Identify which cell holds the provided text, then report its (x, y) central coordinate. 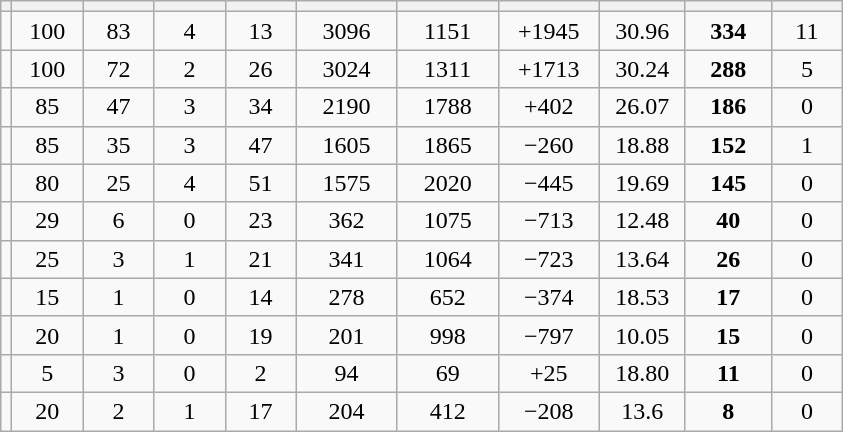
334 (728, 31)
1151 (448, 31)
14 (260, 297)
−445 (548, 183)
278 (346, 297)
288 (728, 69)
80 (48, 183)
23 (260, 221)
3096 (346, 31)
18.53 (642, 297)
2190 (346, 107)
8 (728, 411)
72 (118, 69)
201 (346, 335)
998 (448, 335)
51 (260, 183)
204 (346, 411)
1064 (448, 259)
35 (118, 145)
1605 (346, 145)
−797 (548, 335)
−713 (548, 221)
30.24 (642, 69)
19 (260, 335)
−208 (548, 411)
34 (260, 107)
30.96 (642, 31)
652 (448, 297)
2020 (448, 183)
1311 (448, 69)
10.05 (642, 335)
13 (260, 31)
18.80 (642, 373)
40 (728, 221)
+1713 (548, 69)
−723 (548, 259)
+402 (548, 107)
26.07 (642, 107)
18.88 (642, 145)
83 (118, 31)
1575 (346, 183)
152 (728, 145)
−374 (548, 297)
13.64 (642, 259)
362 (346, 221)
1075 (448, 221)
21 (260, 259)
6 (118, 221)
−260 (548, 145)
94 (346, 373)
1788 (448, 107)
186 (728, 107)
13.6 (642, 411)
1865 (448, 145)
29 (48, 221)
341 (346, 259)
12.48 (642, 221)
+1945 (548, 31)
+25 (548, 373)
19.69 (642, 183)
145 (728, 183)
412 (448, 411)
69 (448, 373)
3024 (346, 69)
